Capture the cell that displays the provided text and extract its (X, Y) central coordinate. 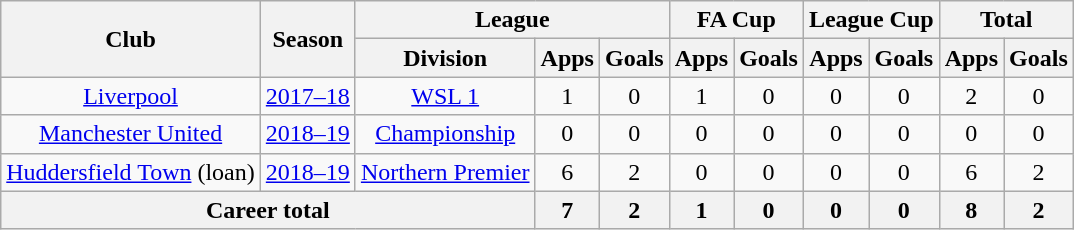
Club (131, 39)
Manchester United (131, 134)
Liverpool (131, 96)
Total (1006, 20)
Division (445, 58)
WSL 1 (445, 96)
FA Cup (736, 20)
Season (308, 39)
Northern Premier (445, 172)
League Cup (871, 20)
7 (567, 210)
8 (971, 210)
Championship (445, 134)
2017–18 (308, 96)
Career total (268, 210)
Huddersfield Town (loan) (131, 172)
League (512, 20)
